Find where the given text appears and provide that cell's center as (X, Y) coordinate. 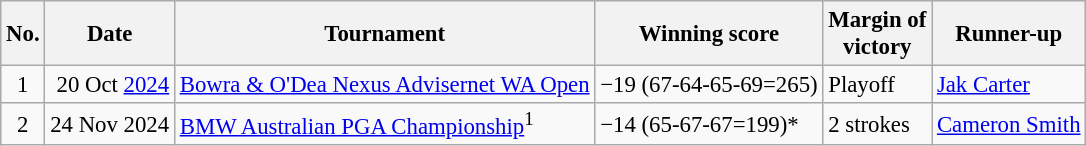
Jak Carter (1009, 85)
24 Nov 2024 (110, 124)
Margin ofvictory (878, 34)
−19 (67-64-65-69=265) (709, 85)
No. (23, 34)
Winning score (709, 34)
2 strokes (878, 124)
2 (23, 124)
Runner-up (1009, 34)
Cameron Smith (1009, 124)
BMW Australian PGA Championship1 (384, 124)
Bowra & O'Dea Nexus Advisernet WA Open (384, 85)
Date (110, 34)
20 Oct 2024 (110, 85)
Tournament (384, 34)
1 (23, 85)
−14 (65-67-67=199)* (709, 124)
Playoff (878, 85)
